Output the [x, y] coordinate of the center of the cell containing the given text.  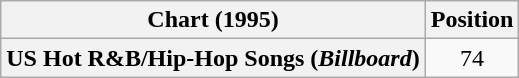
US Hot R&B/Hip-Hop Songs (Billboard) [213, 58]
Chart (1995) [213, 20]
74 [472, 58]
Position [472, 20]
